For the text-containing cell, return its midpoint in [X, Y] coordinate format. 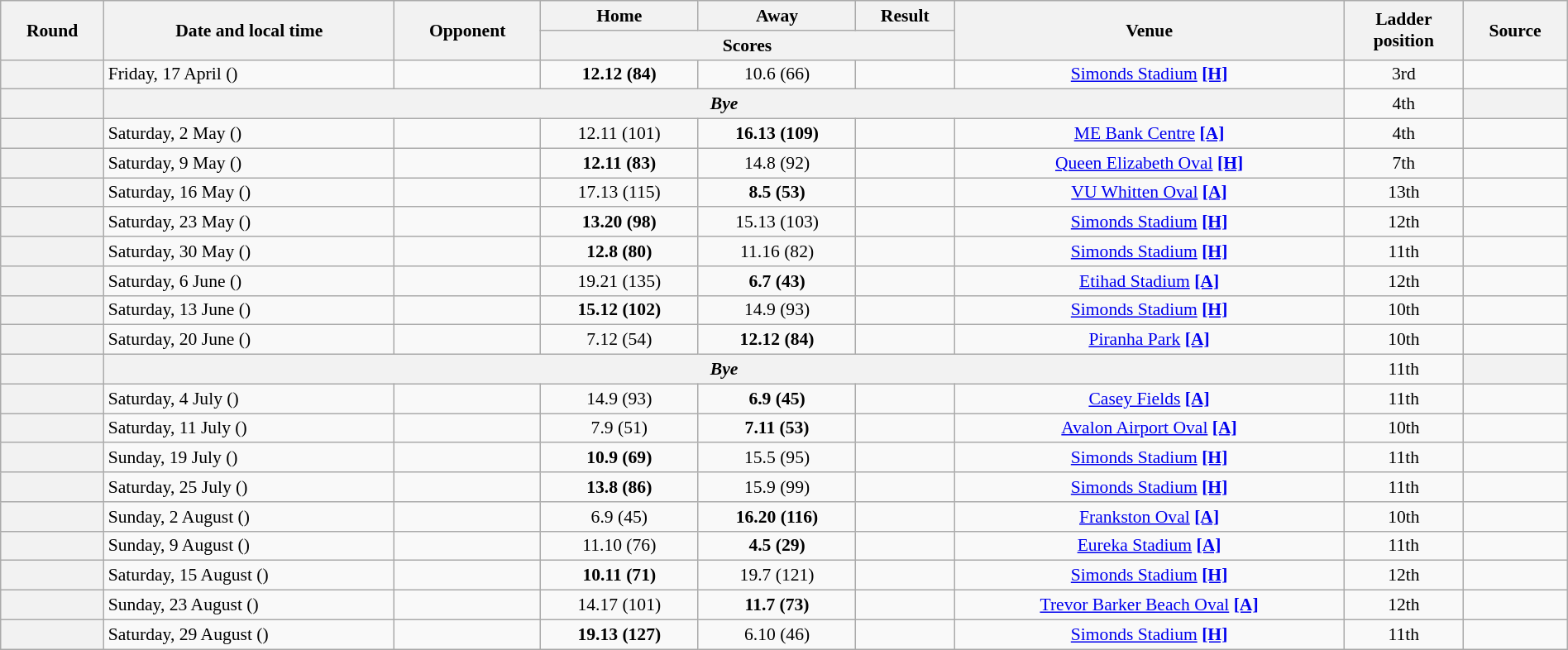
Round [53, 30]
13th [1404, 193]
15.5 (95) [777, 458]
7.11 (53) [777, 428]
14.17 (101) [619, 605]
Scores [747, 45]
Saturday, 23 May () [250, 222]
Friday, 17 April () [250, 74]
Sunday, 19 July () [250, 458]
4.5 (29) [777, 546]
17.13 (115) [619, 193]
15.13 (103) [777, 222]
16.20 (116) [777, 517]
Saturday, 2 May () [250, 134]
7.9 (51) [619, 428]
11.10 (76) [619, 546]
12.8 (80) [619, 251]
6.7 (43) [777, 281]
3rd [1404, 74]
Date and local time [250, 30]
Saturday, 25 July () [250, 487]
Opponent [467, 30]
12.11 (101) [619, 134]
Casey Fields [A] [1150, 399]
10.6 (66) [777, 74]
10.9 (69) [619, 458]
8.5 (53) [777, 193]
11.16 (82) [777, 251]
14.8 (92) [777, 163]
Avalon Airport Oval [A] [1150, 428]
Saturday, 15 August () [250, 576]
Sunday, 9 August () [250, 546]
16.13 (109) [777, 134]
Saturday, 4 July () [250, 399]
Frankston Oval [A] [1150, 517]
13.20 (98) [619, 222]
19.21 (135) [619, 281]
Sunday, 2 August () [250, 517]
Saturday, 13 June () [250, 310]
11.7 (73) [777, 605]
Saturday, 16 May () [250, 193]
Saturday, 9 May () [250, 163]
Saturday, 29 August () [250, 634]
Etihad Stadium [A] [1150, 281]
15.12 (102) [619, 310]
VU Whitten Oval [A] [1150, 193]
Home [619, 16]
Saturday, 6 June () [250, 281]
19.7 (121) [777, 576]
Piranha Park [A] [1150, 340]
Saturday, 20 June () [250, 340]
Ladderposition [1404, 30]
15.9 (99) [777, 487]
Away [777, 16]
ME Bank Centre [A] [1150, 134]
7.12 (54) [619, 340]
Trevor Barker Beach Oval [A] [1150, 605]
Result [905, 16]
Eureka Stadium [A] [1150, 546]
12.11 (83) [619, 163]
10.11 (71) [619, 576]
7th [1404, 163]
Saturday, 11 July () [250, 428]
6.10 (46) [777, 634]
Queen Elizabeth Oval [H] [1150, 163]
Sunday, 23 August () [250, 605]
Source [1515, 30]
Venue [1150, 30]
Saturday, 30 May () [250, 251]
13.8 (86) [619, 487]
19.13 (127) [619, 634]
